Determine the (x, y) coordinate at the center of the cell enclosing the given text.  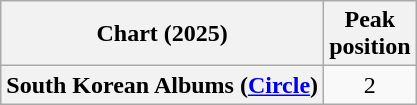
Peakposition (370, 34)
Chart (2025) (162, 34)
2 (370, 85)
South Korean Albums (Circle) (162, 85)
